Identify which cell holds the provided text, then report its [X, Y] central coordinate. 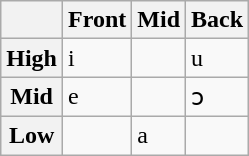
High [32, 58]
e [98, 97]
u [218, 58]
a [159, 135]
Front [98, 20]
ɔ [218, 97]
Back [218, 20]
i [98, 58]
Low [32, 135]
